Detect which cell encompasses the target text, then output its (x, y) center coordinate. 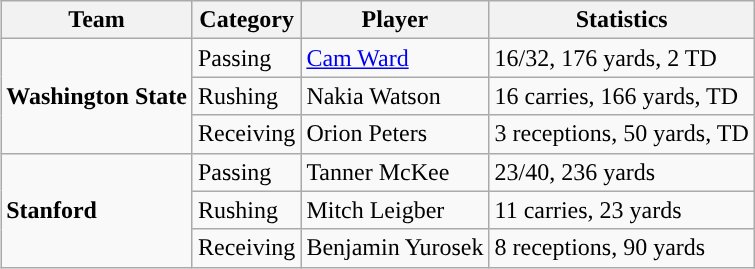
Player (395, 20)
Cam Ward (395, 58)
Orion Peters (395, 134)
Nakia Watson (395, 96)
Stanford (97, 210)
11 carries, 23 yards (622, 210)
Tanner McKee (395, 172)
Team (97, 20)
Benjamin Yurosek (395, 248)
16/32, 176 yards, 2 TD (622, 58)
23/40, 236 yards (622, 172)
8 receptions, 90 yards (622, 248)
3 receptions, 50 yards, TD (622, 134)
16 carries, 166 yards, TD (622, 96)
Statistics (622, 20)
Category (246, 20)
Washington State (97, 96)
Mitch Leigber (395, 210)
